Capture the cell that displays the provided text and extract its (X, Y) central coordinate. 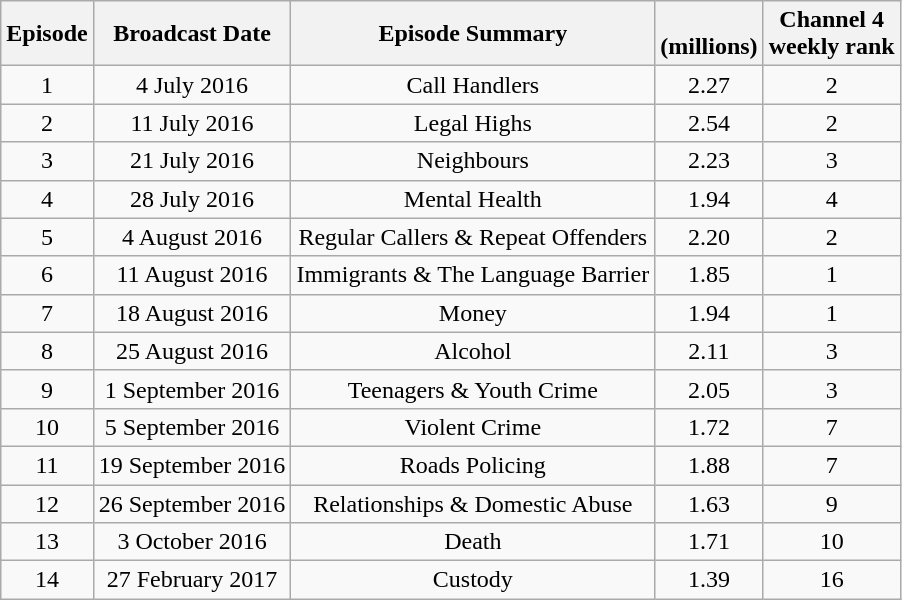
1 September 2016 (192, 389)
5 September 2016 (192, 427)
11 August 2016 (192, 275)
Roads Policing (473, 465)
Episode (47, 34)
Call Handlers (473, 85)
3 October 2016 (192, 542)
2.54 (709, 123)
1.85 (709, 275)
21 July 2016 (192, 161)
19 September 2016 (192, 465)
2.20 (709, 237)
2.23 (709, 161)
Teenagers & Youth Crime (473, 389)
Broadcast Date (192, 34)
Regular Callers & Repeat Offenders (473, 237)
Neighbours (473, 161)
11 July 2016 (192, 123)
12 (47, 503)
18 August 2016 (192, 313)
2.11 (709, 351)
(millions) (709, 34)
Custody (473, 580)
Alcohol (473, 351)
1.71 (709, 542)
2.27 (709, 85)
6 (47, 275)
Death (473, 542)
Channel 4weekly rank (832, 34)
1.88 (709, 465)
1.72 (709, 427)
28 July 2016 (192, 199)
27 February 2017 (192, 580)
13 (47, 542)
11 (47, 465)
16 (832, 580)
Mental Health (473, 199)
4 July 2016 (192, 85)
2.05 (709, 389)
Violent Crime (473, 427)
1.39 (709, 580)
Episode Summary (473, 34)
26 September 2016 (192, 503)
1.63 (709, 503)
Money (473, 313)
4 August 2016 (192, 237)
14 (47, 580)
5 (47, 237)
8 (47, 351)
25 August 2016 (192, 351)
Legal Highs (473, 123)
Immigrants & The Language Barrier (473, 275)
Relationships & Domestic Abuse (473, 503)
